Extract the [X, Y] coordinate from the center of the cell holding the provided text.  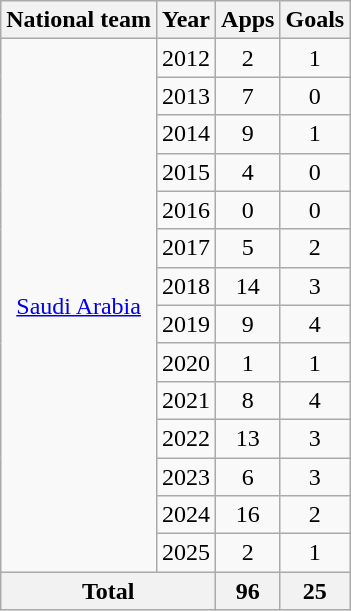
Year [186, 20]
2022 [186, 438]
2015 [186, 172]
Total [108, 591]
2021 [186, 400]
2024 [186, 515]
96 [248, 591]
Goals [315, 20]
2017 [186, 248]
6 [248, 477]
13 [248, 438]
Saudi Arabia [79, 306]
16 [248, 515]
2023 [186, 477]
8 [248, 400]
2012 [186, 58]
2018 [186, 286]
2016 [186, 210]
Apps [248, 20]
7 [248, 96]
2020 [186, 362]
2013 [186, 96]
14 [248, 286]
25 [315, 591]
2025 [186, 553]
5 [248, 248]
2014 [186, 134]
National team [79, 20]
2019 [186, 324]
